From the cell containing the given text, extract its center point as (x, y) coordinate. 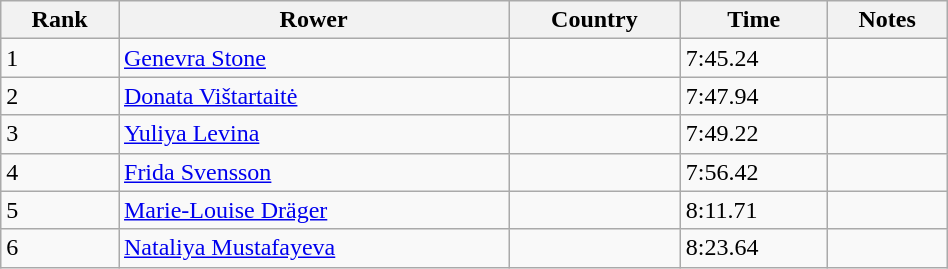
4 (60, 172)
5 (60, 210)
Nataliya Mustafayeva (313, 248)
Time (754, 20)
7:49.22 (754, 134)
Rower (313, 20)
Marie-Louise Dräger (313, 210)
Rank (60, 20)
7:45.24 (754, 58)
7:56.42 (754, 172)
6 (60, 248)
Frida Svensson (313, 172)
Yuliya Levina (313, 134)
Donata Vištartaitė (313, 96)
Notes (887, 20)
Country (595, 20)
7:47.94 (754, 96)
8:23.64 (754, 248)
8:11.71 (754, 210)
Genevra Stone (313, 58)
2 (60, 96)
3 (60, 134)
1 (60, 58)
